Find where the given text appears and provide that cell's center as [x, y] coordinate. 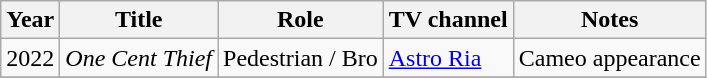
Pedestrian / Bro [301, 58]
One Cent Thief [139, 58]
TV channel [448, 20]
2022 [30, 58]
Title [139, 20]
Role [301, 20]
Year [30, 20]
Astro Ria [448, 58]
Cameo appearance [610, 58]
Notes [610, 20]
